Detect which cell encompasses the target text, then output its [X, Y] center coordinate. 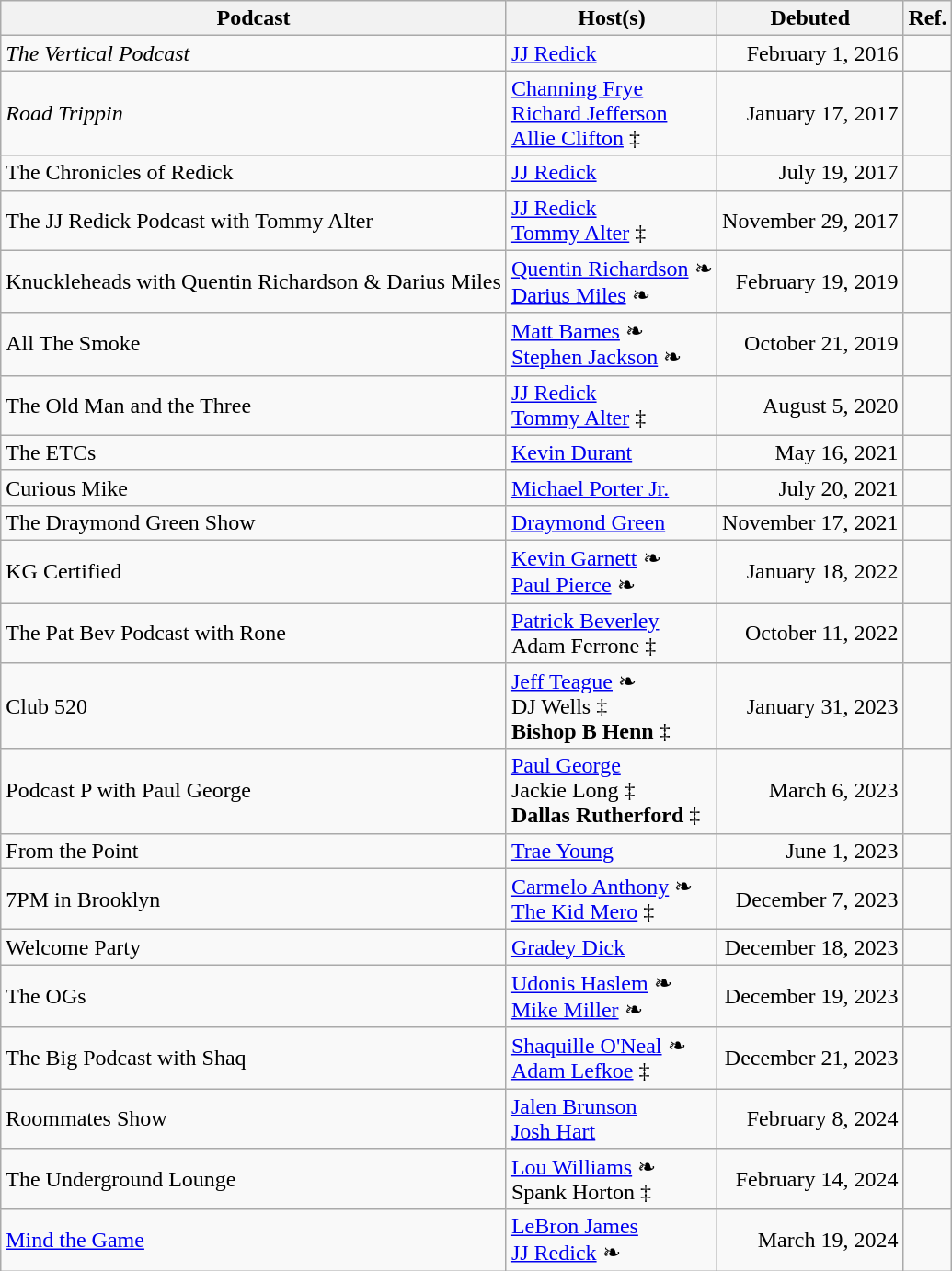
January 17, 2017 [810, 113]
February 14, 2024 [810, 1179]
Debuted [810, 18]
Host(s) [611, 18]
Knuckleheads with Quentin Richardson & Darius Miles [254, 281]
All The Smoke [254, 344]
Ref. [927, 18]
March 6, 2023 [810, 791]
January 31, 2023 [810, 706]
July 19, 2017 [810, 173]
Roommates Show [254, 1118]
December 21, 2023 [810, 1058]
Curious Mike [254, 487]
LeBron JamesJJ Redick ❧ [611, 1240]
The Big Podcast with Shaq [254, 1058]
Mind the Game [254, 1240]
The OGs [254, 996]
Kevin Durant [611, 452]
December 18, 2023 [810, 947]
Lou Williams ❧Spank Horton ‡ [611, 1179]
January 18, 2022 [810, 571]
The ETCs [254, 452]
The Old Man and the Three [254, 405]
August 5, 2020 [810, 405]
October 21, 2019 [810, 344]
November 17, 2021 [810, 522]
The Draymond Green Show [254, 522]
Podcast P with Paul George [254, 791]
October 11, 2022 [810, 633]
7PM in Brooklyn [254, 899]
The Chronicles of Redick [254, 173]
Channing FryeRichard JeffersonAllie Clifton ‡ [611, 113]
The Pat Bev Podcast with Rone [254, 633]
February 19, 2019 [810, 281]
The Vertical Podcast [254, 53]
Gradey Dick [611, 947]
Quentin Richardson ❧Darius Miles ❧ [611, 281]
Michael Porter Jr. [611, 487]
Trae Young [611, 851]
Carmelo Anthony ❧The Kid Mero ‡ [611, 899]
Patrick Beverley Adam Ferrone ‡ [611, 633]
December 19, 2023 [810, 996]
December 7, 2023 [810, 899]
March 19, 2024 [810, 1240]
February 8, 2024 [810, 1118]
Road Trippin [254, 113]
Shaquille O'Neal ❧ Adam Lefkoe ‡ [611, 1058]
Kevin Garnett ❧Paul Pierce ❧ [611, 571]
Matt Barnes ❧Stephen Jackson ❧ [611, 344]
Paul GeorgeJackie Long ‡Dallas Rutherford ‡ [611, 791]
November 29, 2017 [810, 221]
July 20, 2021 [810, 487]
Welcome Party [254, 947]
June 1, 2023 [810, 851]
Udonis Haslem ❧Mike Miller ❧ [611, 996]
The JJ Redick Podcast with Tommy Alter [254, 221]
Jalen BrunsonJosh Hart [611, 1118]
May 16, 2021 [810, 452]
Jeff Teague ❧DJ Wells ‡ Bishop B Henn ‡ [611, 706]
From the Point [254, 851]
The Underground Lounge [254, 1179]
Podcast [254, 18]
February 1, 2016 [810, 53]
Draymond Green [611, 522]
KG Certified [254, 571]
Club 520 [254, 706]
